Provide the [X, Y] coordinate of the cell's center where the given text is located.  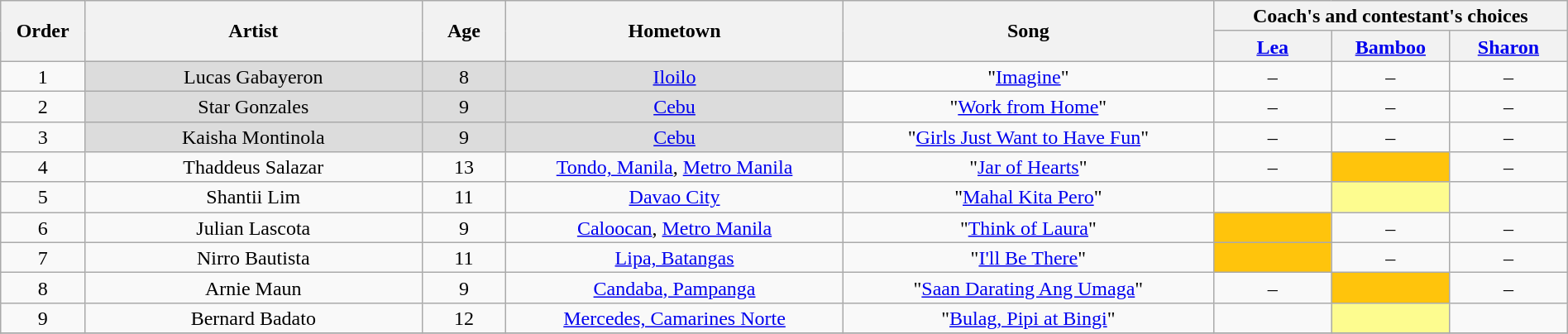
Thaddeus Salazar [253, 167]
"Saan Darating Ang Umaga" [1028, 288]
Sharon [1508, 46]
Age [464, 31]
5 [43, 197]
"Jar of Hearts" [1028, 167]
Candaba, Pampanga [675, 288]
Artist [253, 31]
Bamboo [1391, 46]
Lea [1272, 46]
"Mahal Kita Pero" [1028, 197]
Iloilo [675, 76]
"Imagine" [1028, 76]
1 [43, 76]
13 [464, 167]
6 [43, 228]
Caloocan, Metro Manila [675, 228]
Coach's and contestant's choices [1390, 17]
Lipa, Batangas [675, 258]
Tondo, Manila, Metro Manila [675, 167]
"Think of Laura" [1028, 228]
Kaisha Montinola [253, 137]
12 [464, 317]
Star Gonzales [253, 106]
"I'll Be There" [1028, 258]
Davao City [675, 197]
Order [43, 31]
Lucas Gabayeron [253, 76]
Song [1028, 31]
"Bulag, Pipi at Bingi" [1028, 317]
Bernard Badato [253, 317]
Julian Lascota [253, 228]
Shantii Lim [253, 197]
3 [43, 137]
"Work from Home" [1028, 106]
4 [43, 167]
Nirro Bautista [253, 258]
Mercedes, Camarines Norte [675, 317]
Arnie Maun [253, 288]
7 [43, 258]
2 [43, 106]
"Girls Just Want to Have Fun" [1028, 137]
Hometown [675, 31]
